Return the [x, y] coordinate for the center point of the cell that contains the specified text.  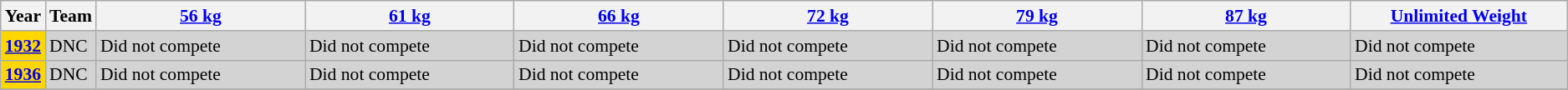
66 kg [619, 16]
Team [70, 16]
Year [23, 16]
87 kg [1246, 16]
Unlimited Weight [1458, 16]
79 kg [1037, 16]
72 kg [828, 16]
56 kg [201, 16]
61 kg [410, 16]
1932 [23, 46]
1936 [23, 75]
